Provide the (X, Y) coordinate of the cell's center where the given text is located.  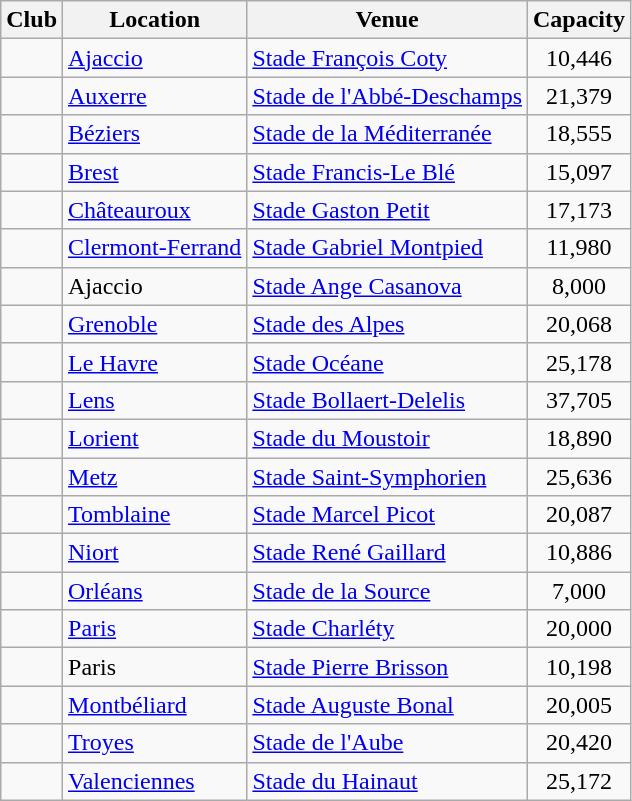
25,178 (580, 362)
Clermont-Ferrand (155, 248)
Auxerre (155, 96)
25,172 (580, 781)
Stade Auguste Bonal (388, 705)
Brest (155, 172)
20,000 (580, 629)
Châteauroux (155, 210)
11,980 (580, 248)
37,705 (580, 400)
20,005 (580, 705)
Metz (155, 477)
Stade des Alpes (388, 324)
25,636 (580, 477)
Location (155, 20)
10,198 (580, 667)
Stade Océane (388, 362)
Tomblaine (155, 515)
Stade Saint-Symphorien (388, 477)
Venue (388, 20)
7,000 (580, 591)
8,000 (580, 286)
Valenciennes (155, 781)
Le Havre (155, 362)
18,890 (580, 438)
Stade François Coty (388, 58)
17,173 (580, 210)
15,097 (580, 172)
Stade Bollaert-Delelis (388, 400)
Stade du Moustoir (388, 438)
Stade de la Source (388, 591)
Stade Gabriel Montpied (388, 248)
Lorient (155, 438)
Stade Gaston Petit (388, 210)
Club (32, 20)
10,446 (580, 58)
20,068 (580, 324)
Stade Marcel Picot (388, 515)
Stade Charléty (388, 629)
Grenoble (155, 324)
Stade de l'Aube (388, 743)
Stade Ange Casanova (388, 286)
Stade de la Méditerranée (388, 134)
20,087 (580, 515)
Stade René Gaillard (388, 553)
Montbéliard (155, 705)
Capacity (580, 20)
Béziers (155, 134)
Orléans (155, 591)
21,379 (580, 96)
Lens (155, 400)
18,555 (580, 134)
Stade du Hainaut (388, 781)
Niort (155, 553)
Troyes (155, 743)
Stade Francis-Le Blé (388, 172)
Stade de l'Abbé-Deschamps (388, 96)
Stade Pierre Brisson (388, 667)
10,886 (580, 553)
20,420 (580, 743)
